Pinpoint the cell where the given text exists, returning its [X, Y] midpoint coordinate. 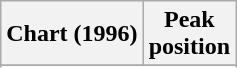
Chart (1996) [72, 34]
Peakposition [189, 34]
